For the text-containing cell, return its midpoint in (X, Y) coordinate format. 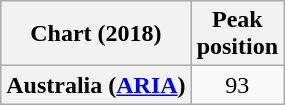
Chart (2018) (96, 34)
Peakposition (237, 34)
Australia (ARIA) (96, 85)
93 (237, 85)
